For the text-containing cell, return its midpoint in [x, y] coordinate format. 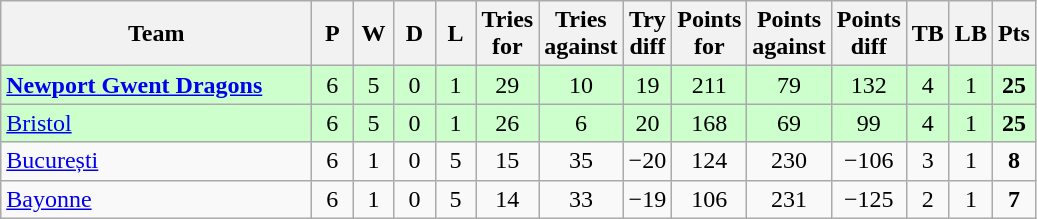
Tries against [581, 34]
P [332, 34]
Points for [710, 34]
−19 [648, 199]
79 [789, 85]
99 [868, 123]
LB [970, 34]
35 [581, 161]
Bristol [156, 123]
211 [710, 85]
19 [648, 85]
29 [508, 85]
106 [710, 199]
69 [789, 123]
Tries for [508, 34]
10 [581, 85]
−106 [868, 161]
L [456, 34]
20 [648, 123]
3 [928, 161]
231 [789, 199]
București [156, 161]
124 [710, 161]
Points diff [868, 34]
Newport Gwent Dragons [156, 85]
8 [1014, 161]
Try diff [648, 34]
7 [1014, 199]
Points against [789, 34]
−125 [868, 199]
Pts [1014, 34]
14 [508, 199]
W [374, 34]
D [414, 34]
TB [928, 34]
26 [508, 123]
Team [156, 34]
230 [789, 161]
15 [508, 161]
Bayonne [156, 199]
33 [581, 199]
132 [868, 85]
168 [710, 123]
2 [928, 199]
−20 [648, 161]
